Identify which cell holds the provided text, then report its [X, Y] central coordinate. 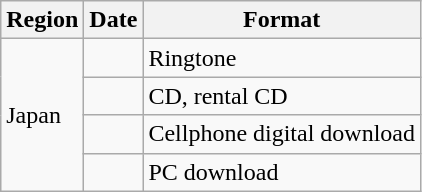
Format [282, 20]
Date [114, 20]
Cellphone digital download [282, 134]
Ringtone [282, 58]
Region [42, 20]
PC download [282, 172]
CD, rental CD [282, 96]
Japan [42, 115]
